Find where the given text appears and provide that cell's center as (x, y) coordinate. 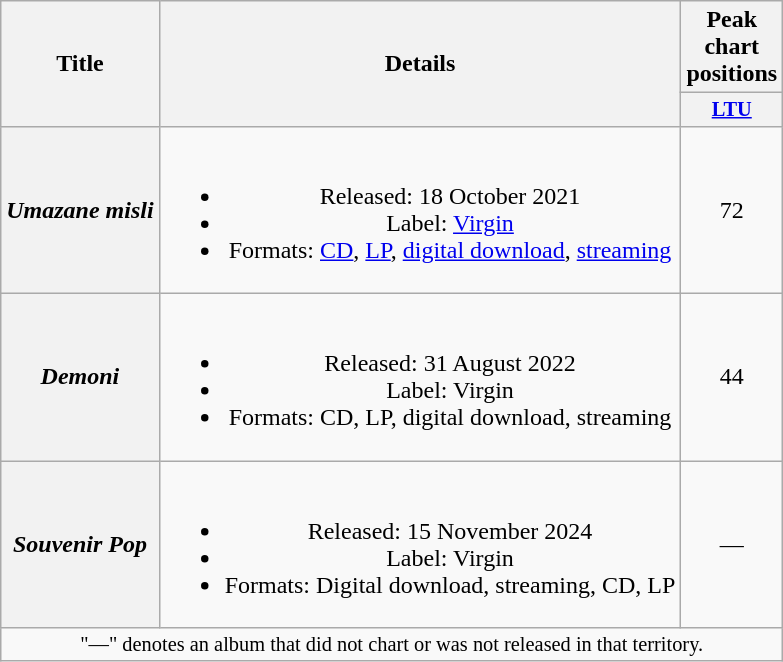
Umazane misli (80, 210)
Released: 18 October 2021Label: VirginFormats: CD, LP, digital download, streaming (420, 210)
72 (732, 210)
Peak chart positions (732, 47)
Demoni (80, 378)
Released: 15 November 2024Label: VirginFormats: Digital download, streaming, CD, LP (420, 544)
Title (80, 64)
44 (732, 378)
Details (420, 64)
"—" denotes an album that did not chart or was not released in that territory. (392, 645)
LTU (732, 110)
Souvenir Pop (80, 544)
— (732, 544)
Released: 31 August 2022Label: VirginFormats: CD, LP, digital download, streaming (420, 378)
